Search for the cell housing the specified text and yield its (x, y) center coordinate. 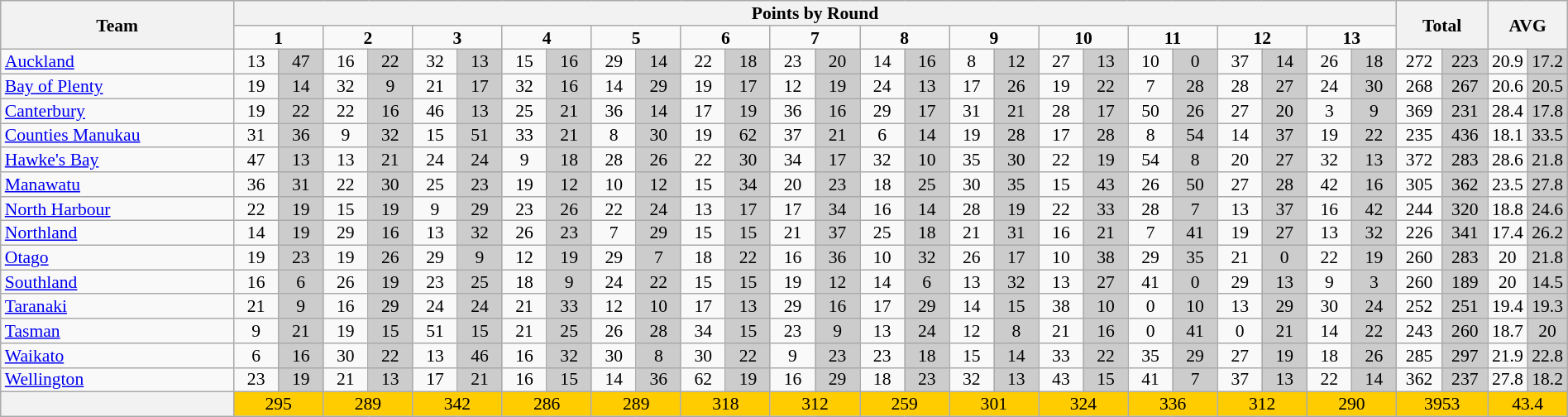
318 (725, 405)
26.2 (1547, 233)
North Harbour (117, 209)
372 (1419, 160)
305 (1419, 185)
18.2 (1547, 380)
226 (1419, 233)
Wellington (117, 380)
18.1 (1508, 136)
223 (1465, 62)
295 (279, 405)
24.6 (1547, 209)
17.4 (1508, 233)
18.8 (1508, 209)
285 (1419, 356)
243 (1419, 331)
Auckland (117, 62)
3953 (1441, 405)
Team (117, 25)
17.2 (1547, 62)
286 (547, 405)
Counties Manukau (117, 136)
21.9 (1508, 356)
14.5 (1547, 282)
Southland (117, 282)
244 (1419, 209)
2 (368, 38)
28.6 (1508, 160)
267 (1465, 87)
Hawke's Bay (117, 160)
290 (1351, 405)
AVG (1527, 25)
251 (1465, 307)
18.7 (1508, 331)
231 (1465, 111)
Northland (117, 233)
336 (1173, 405)
Otago (117, 258)
43.4 (1527, 405)
19.4 (1508, 307)
28.4 (1508, 111)
272 (1419, 62)
22.8 (1547, 356)
268 (1419, 87)
4 (547, 38)
Points by Round (815, 13)
19.3 (1547, 307)
20.6 (1508, 87)
Waikato (117, 356)
20.9 (1508, 62)
20.5 (1547, 87)
297 (1465, 356)
320 (1465, 209)
23.5 (1508, 185)
33.5 (1547, 136)
189 (1465, 282)
Manawatu (117, 185)
341 (1465, 233)
Taranaki (117, 307)
Bay of Plenty (117, 87)
1 (279, 38)
369 (1419, 111)
235 (1419, 136)
Tasman (117, 331)
301 (994, 405)
252 (1419, 307)
Canterbury (117, 111)
259 (905, 405)
436 (1465, 136)
237 (1465, 380)
11 (1173, 38)
Total (1441, 25)
342 (457, 405)
324 (1083, 405)
17.8 (1547, 111)
5 (636, 38)
